Output the (X, Y) coordinate of the center of the cell containing the given text.  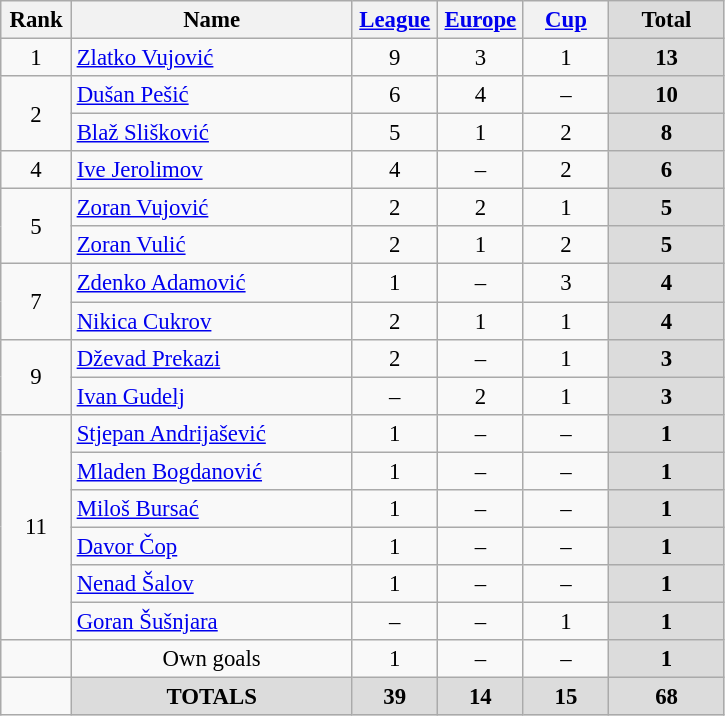
Ive Jerolimov (212, 170)
Ivan Gudelj (212, 396)
14 (481, 697)
Zdenko Adamović (212, 283)
39 (395, 697)
Nikica Cukrov (212, 321)
13 (667, 58)
8 (667, 133)
10 (667, 95)
Davor Čop (212, 546)
Own goals (212, 659)
Goran Šušnjara (212, 621)
Zlatko Vujović (212, 58)
Name (212, 20)
Zoran Vujović (212, 208)
Europe (481, 20)
Rank (36, 20)
Nenad Šalov (212, 584)
League (395, 20)
Stjepan Andrijašević (212, 433)
11 (36, 527)
Blaž Slišković (212, 133)
68 (667, 697)
Mladen Bogdanović (212, 471)
15 (566, 697)
Dževad Prekazi (212, 358)
Miloš Bursać (212, 509)
Zoran Vulić (212, 245)
7 (36, 302)
TOTALS (212, 697)
Total (667, 20)
Cup (566, 20)
Dušan Pešić (212, 95)
